Pinpoint the cell where the given text exists, returning its [x, y] midpoint coordinate. 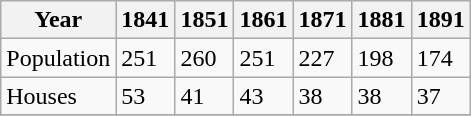
43 [264, 96]
53 [146, 96]
1861 [264, 20]
1881 [382, 20]
198 [382, 58]
1871 [322, 20]
260 [204, 58]
174 [440, 58]
1841 [146, 20]
Houses [58, 96]
Population [58, 58]
1891 [440, 20]
227 [322, 58]
41 [204, 96]
1851 [204, 20]
Year [58, 20]
37 [440, 96]
